Provide the [x, y] coordinate of the cell's center where the given text is located.  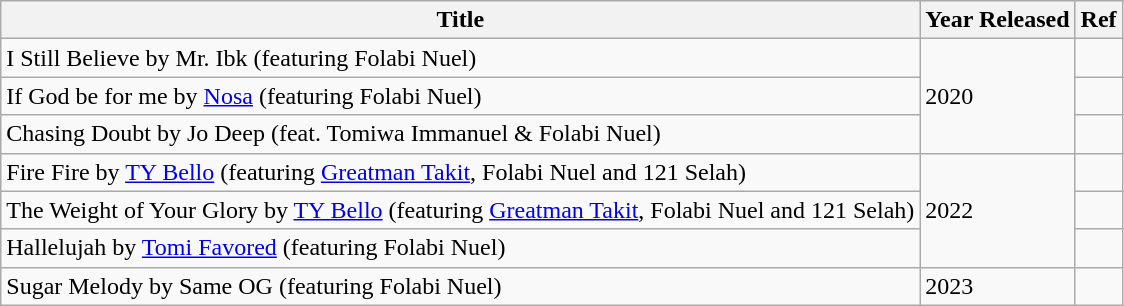
Sugar Melody by Same OG (featuring Folabi Nuel) [460, 286]
2020 [998, 96]
Chasing Doubt by Jo Deep (feat. Tomiwa Immanuel & Folabi Nuel) [460, 134]
If God be for me by Nosa (featuring Folabi Nuel) [460, 96]
Hallelujah by Tomi Favored (featuring Folabi Nuel) [460, 248]
Year Released [998, 20]
Ref [1098, 20]
Fire Fire by TY Bello (featuring Greatman Takit, Folabi Nuel and 121 Selah) [460, 172]
The Weight of Your Glory by TY Bello (featuring Greatman Takit, Folabi Nuel and 121 Selah) [460, 210]
2023 [998, 286]
I Still Believe by Mr. Ibk (featuring Folabi Nuel) [460, 58]
2022 [998, 210]
Title [460, 20]
